Find where the given text appears and provide that cell's center as [X, Y] coordinate. 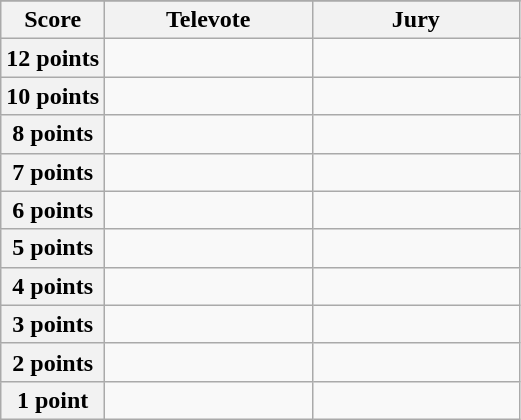
10 points [53, 96]
7 points [53, 172]
3 points [53, 324]
Televote [209, 20]
8 points [53, 134]
Jury [416, 20]
1 point [53, 400]
6 points [53, 210]
Score [53, 20]
5 points [53, 248]
12 points [53, 58]
2 points [53, 362]
4 points [53, 286]
